Identify which cell holds the provided text, then report its (X, Y) central coordinate. 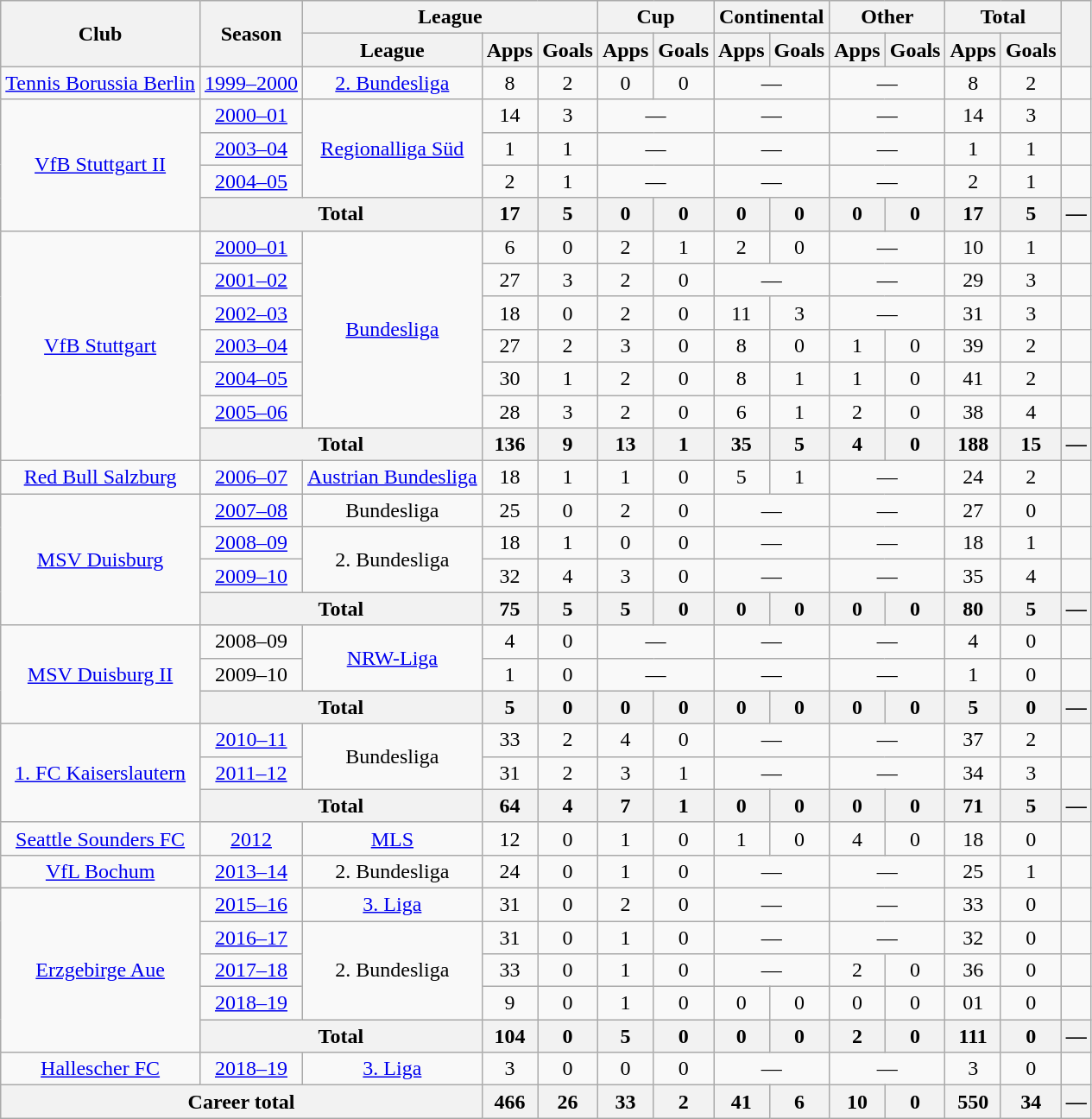
64 (509, 806)
Austrian Bundesliga (393, 477)
Career total (242, 1102)
VfL Bochum (100, 871)
136 (509, 445)
1. FC Kaiserslautern (100, 773)
2002–03 (250, 313)
7 (625, 806)
80 (973, 609)
11 (742, 313)
01 (973, 1003)
NRW-Liga (393, 658)
2017–18 (250, 970)
71 (973, 806)
75 (509, 609)
104 (509, 1036)
111 (973, 1036)
2015–16 (250, 904)
550 (973, 1102)
Red Bull Salzburg (100, 477)
2007–08 (250, 510)
188 (973, 445)
30 (509, 378)
2013–14 (250, 871)
466 (509, 1102)
MSV Duisburg II (100, 674)
2012 (250, 838)
VfB Stuttgart II (100, 165)
MSV Duisburg (100, 559)
39 (973, 345)
Season (250, 34)
2010–11 (250, 740)
1999–2000 (250, 83)
Continental (772, 17)
Other (887, 17)
2011–12 (250, 773)
VfB Stuttgart (100, 345)
2016–17 (250, 937)
2006–07 (250, 477)
MLS (393, 838)
Seattle Sounders FC (100, 838)
Erzgebirge Aue (100, 970)
26 (568, 1102)
Hallescher FC (100, 1069)
2001–02 (250, 280)
Cup (655, 17)
2005–06 (250, 412)
36 (973, 970)
28 (509, 412)
15 (1031, 445)
Regionalliga Süd (393, 149)
29 (973, 280)
13 (625, 445)
38 (973, 412)
12 (509, 838)
37 (973, 740)
Club (100, 34)
Tennis Borussia Berlin (100, 83)
